Identify which cell holds the provided text, then report its [X, Y] central coordinate. 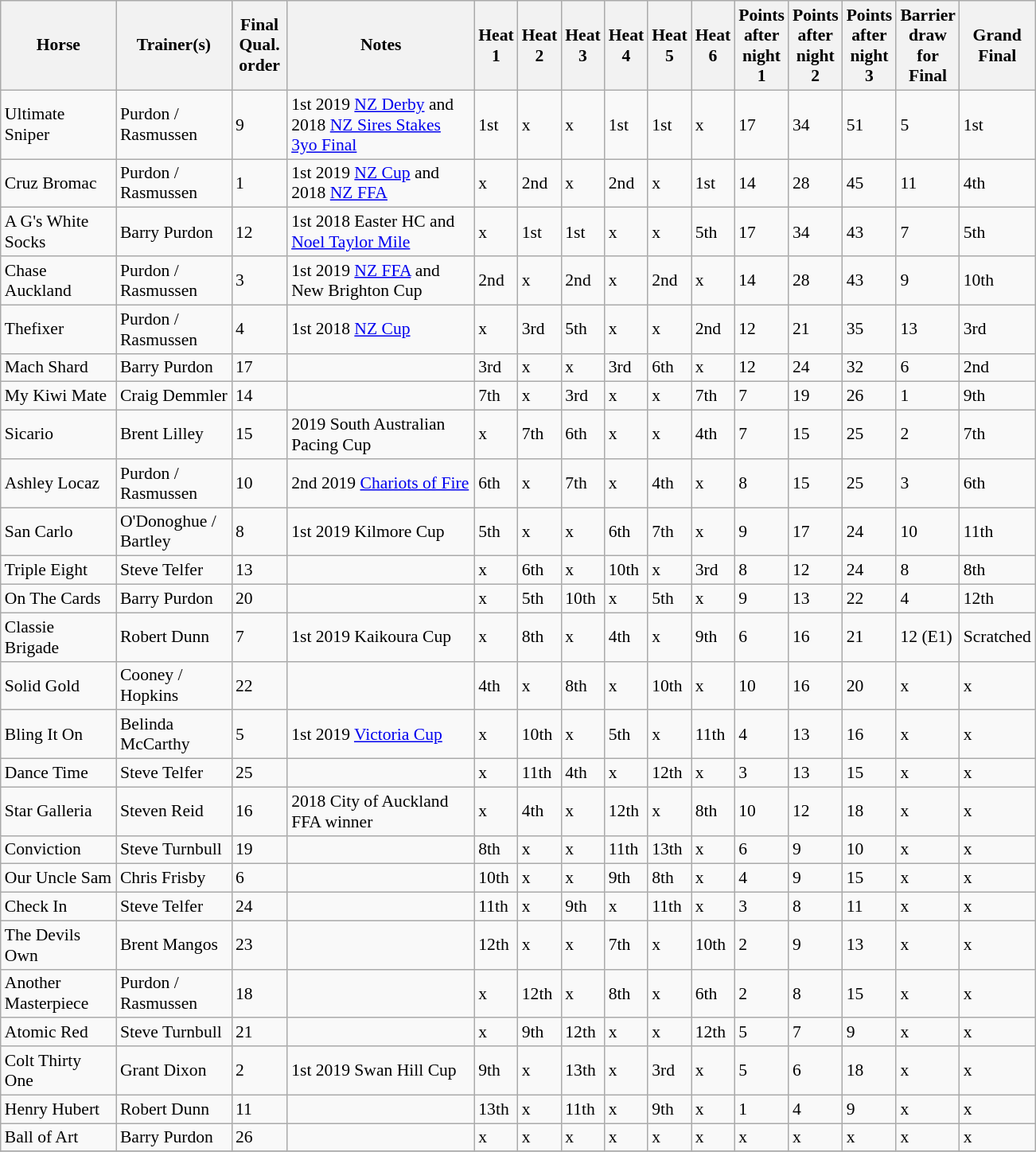
Steven Reid [173, 811]
Belinda McCarthy [173, 735]
1st 2019 NZ Derby and 2018 NZ Sires Stakes 3yo Final [380, 124]
23 [259, 945]
2019 South Australian Pacing Cup [380, 434]
My Kiwi Mate [59, 396]
Conviction [59, 850]
1st 2019 Swan Hill Cup [380, 1071]
Colt Thirty One [59, 1071]
Solid Gold [59, 686]
Heat 3 [582, 45]
2018 City of Auckland FFA winner [380, 811]
Grand Final [998, 45]
Cooney / Hopkins [173, 686]
Heat 6 [713, 45]
Heat 4 [626, 45]
Dance Time [59, 773]
Henry Hubert [59, 1109]
Scratched [998, 636]
45 [870, 183]
51 [870, 124]
Heat 2 [539, 45]
Heat 5 [669, 45]
Brent Mangos [173, 945]
Brent Lilley [173, 434]
1st 2019 NZ Cup and 2018 NZ FFA [380, 183]
Notes [380, 45]
2nd 2019 Chariots of Fire [380, 484]
Points after night 2 [816, 45]
1st 2018 NZ Cup [380, 329]
San Carlo [59, 531]
1st 2018 Easter HC and Noel Taylor Mile [380, 232]
Points after night 3 [870, 45]
12 (E1) [928, 636]
Grant Dixon [173, 1071]
35 [870, 329]
Star Galleria [59, 811]
Trainer(s) [173, 45]
Mach Shard [59, 368]
Ashley Locaz [59, 484]
Classie Brigade [59, 636]
Our Uncle Sam [59, 878]
Bling It On [59, 735]
The Devils Own [59, 945]
A G's White Socks [59, 232]
Thefixer [59, 329]
Final Qual. order [259, 45]
Horse [59, 45]
Chase Auckland [59, 280]
Triple Eight [59, 570]
1st 2019 Kaikoura Cup [380, 636]
Sicario [59, 434]
Ball of Art [59, 1138]
Craig Demmler [173, 396]
Barrier draw for Final [928, 45]
Atomic Red [59, 1033]
1st 2019 Victoria Cup [380, 735]
O'Donoghue / Bartley [173, 531]
Another Masterpiece [59, 993]
Heat 1 [496, 45]
32 [870, 368]
Ultimate Sniper [59, 124]
Cruz Bromac [59, 183]
1st 2019 Kilmore Cup [380, 531]
Check In [59, 907]
Points after night 1 [761, 45]
1st 2019 NZ FFA and New Brighton Cup [380, 280]
On The Cards [59, 599]
Chris Frisby [173, 878]
